Capture the cell that displays the provided text and extract its [X, Y] central coordinate. 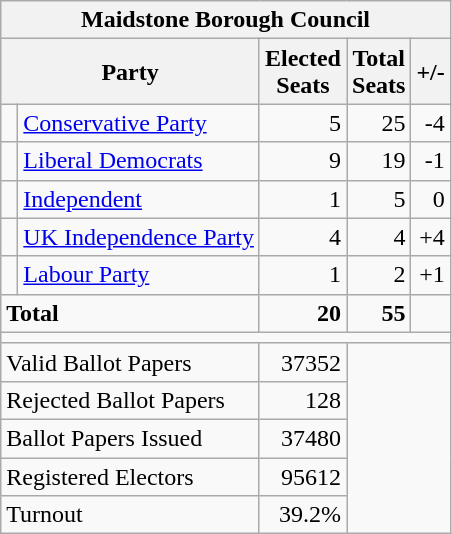
Turnout [130, 515]
95612 [302, 477]
Independent [139, 199]
+4 [430, 237]
128 [302, 400]
2 [378, 275]
9 [302, 161]
19 [378, 161]
Labour Party [139, 275]
-1 [430, 161]
Liberal Democrats [139, 161]
Conservative Party [139, 123]
Registered Electors [130, 477]
Maidstone Borough Council [226, 20]
0 [430, 199]
39.2% [302, 515]
+1 [430, 275]
20 [302, 313]
Rejected Ballot Papers [130, 400]
Total [130, 313]
TotalSeats [378, 72]
Ballot Papers Issued [130, 438]
ElectedSeats [302, 72]
25 [378, 123]
-4 [430, 123]
Valid Ballot Papers [130, 362]
Party [130, 72]
37352 [302, 362]
55 [378, 313]
+/- [430, 72]
37480 [302, 438]
UK Independence Party [139, 237]
